Locate the cell with the specified text and output its [X, Y] center coordinate. 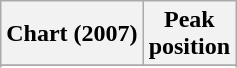
Chart (2007) [72, 34]
Peak position [189, 34]
